Locate the cell with the specified text and output its [X, Y] center coordinate. 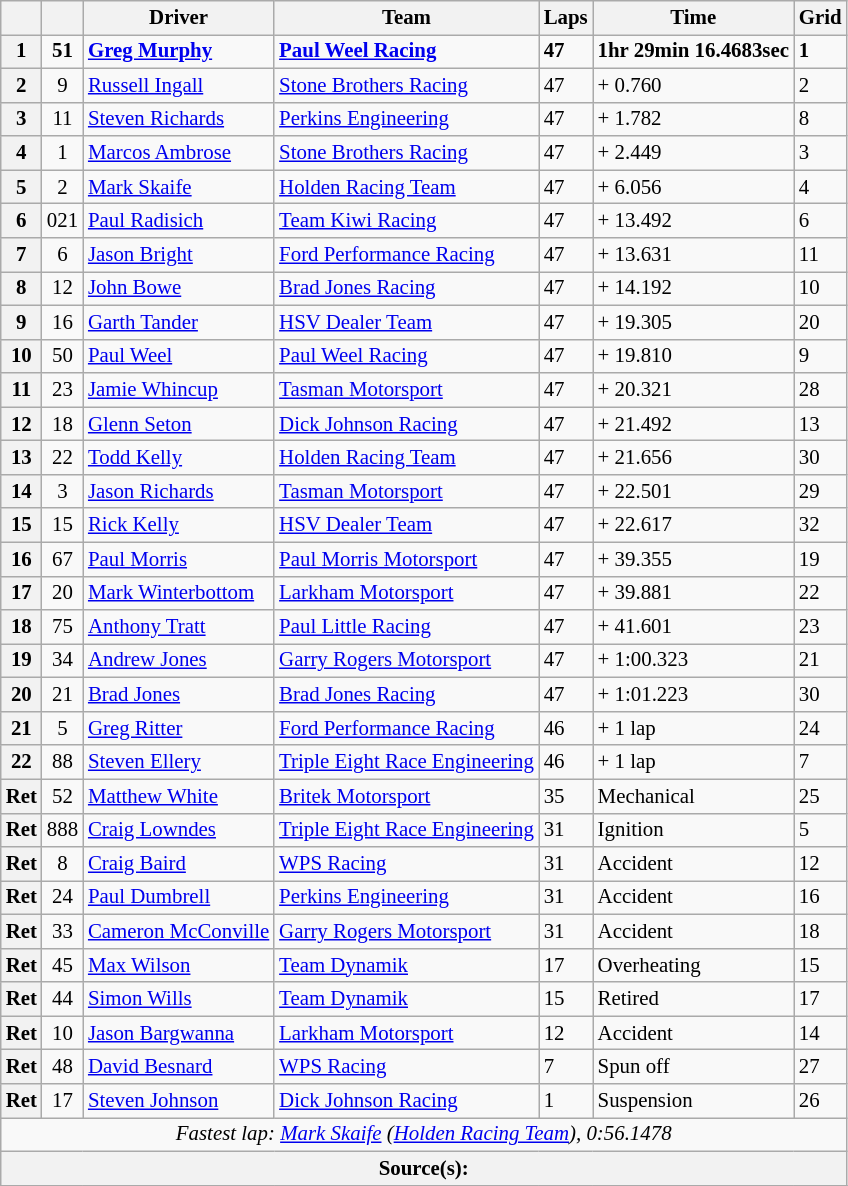
35 [566, 796]
Mark Winterbottom [178, 593]
Glenn Seton [178, 424]
Jamie Whincup [178, 390]
Team Kiwi Racing [406, 221]
Marcos Ambrose [178, 153]
Laps [566, 18]
26 [820, 1101]
Source(s): [424, 1168]
Greg Murphy [178, 51]
+ 19.810 [694, 356]
1hr 29min 16.4683sec [694, 51]
+ 41.601 [694, 627]
Simon Wills [178, 999]
+ 22.501 [694, 491]
+ 20.321 [694, 390]
John Bowe [178, 288]
Rick Kelly [178, 525]
+ 13.631 [694, 255]
Brad Jones [178, 695]
+ 21.492 [694, 424]
Craig Lowndes [178, 830]
Paul Weel [178, 356]
Paul Little Racing [406, 627]
Retired [694, 999]
Steven Richards [178, 119]
Andrew Jones [178, 661]
45 [62, 965]
+ 19.305 [694, 322]
25 [820, 796]
Team [406, 18]
+ 2.449 [694, 153]
48 [62, 1067]
88 [62, 762]
32 [820, 525]
Jason Bright [178, 255]
Mark Skaife [178, 187]
50 [62, 356]
Steven Ellery [178, 762]
Max Wilson [178, 965]
Paul Dumbrell [178, 898]
Craig Baird [178, 864]
75 [62, 627]
+ 39.881 [694, 593]
Mechanical [694, 796]
+ 1:01.223 [694, 695]
+ 13.492 [694, 221]
Garth Tander [178, 322]
Time [694, 18]
29 [820, 491]
33 [62, 931]
Greg Ritter [178, 728]
+ 1.782 [694, 119]
Britek Motorsport [406, 796]
Grid [820, 18]
27 [820, 1067]
Ignition [694, 830]
Jason Bargwanna [178, 1033]
+ 1:00.323 [694, 661]
+ 39.355 [694, 559]
021 [62, 221]
44 [62, 999]
+ 14.192 [694, 288]
Spun off [694, 1067]
Russell Ingall [178, 85]
+ 22.617 [694, 525]
Todd Kelly [178, 458]
Driver [178, 18]
Fastest lap: Mark Skaife (Holden Racing Team), 0:56.1478 [424, 1135]
Paul Radisich [178, 221]
David Besnard [178, 1067]
Paul Morris [178, 559]
Suspension [694, 1101]
52 [62, 796]
888 [62, 830]
Cameron McConville [178, 931]
34 [62, 661]
Matthew White [178, 796]
Jason Richards [178, 491]
28 [820, 390]
+ 21.656 [694, 458]
Overheating [694, 965]
Paul Morris Motorsport [406, 559]
Steven Johnson [178, 1101]
+ 0.760 [694, 85]
67 [62, 559]
Anthony Tratt [178, 627]
+ 6.056 [694, 187]
51 [62, 51]
